Return the (X, Y) coordinate for the center point of the cell that contains the specified text.  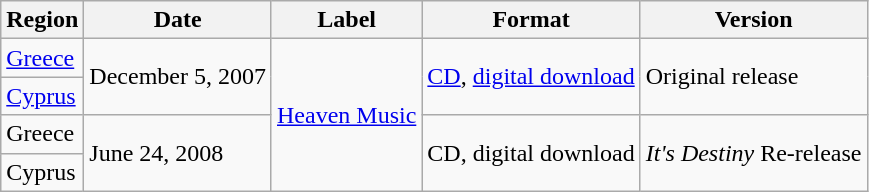
Original release (754, 77)
June 24, 2008 (178, 153)
Version (754, 20)
Heaven Music (346, 115)
Format (531, 20)
Date (178, 20)
Label (346, 20)
It's Destiny Re-release (754, 153)
December 5, 2007 (178, 77)
Region (42, 20)
